Return (X, Y) of the center of cell containing provided text 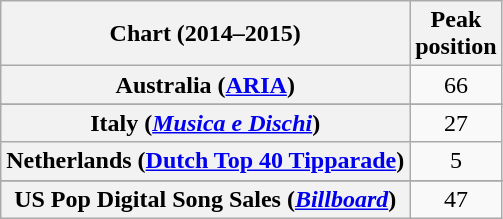
27 (456, 123)
Netherlands (Dutch Top 40 Tipparade) (206, 161)
Peakposition (456, 34)
US Pop Digital Song Sales (Billboard) (206, 199)
Italy (Musica e Dischi) (206, 123)
47 (456, 199)
66 (456, 85)
Chart (2014–2015) (206, 34)
Australia (ARIA) (206, 85)
5 (456, 161)
